Detect which cell encompasses the target text, then output its (X, Y) center coordinate. 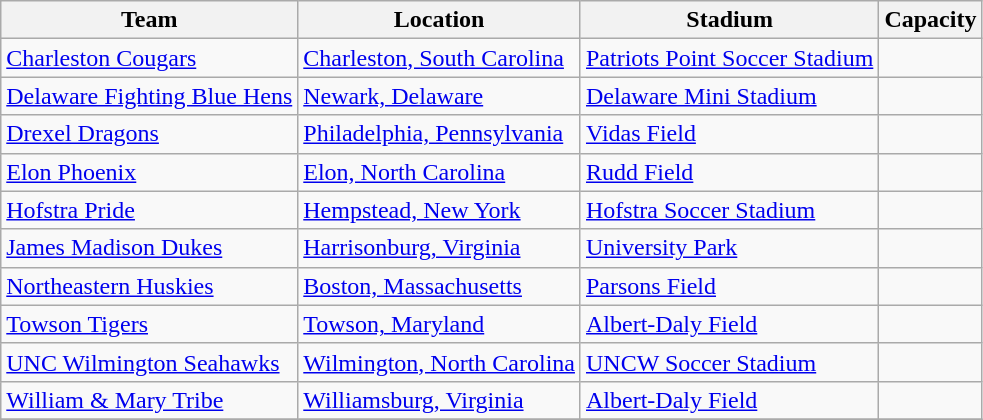
Capacity (930, 20)
Rudd Field (729, 172)
Charleston Cougars (150, 58)
UNCW Soccer Stadium (729, 362)
Vidas Field (729, 134)
Elon Phoenix (150, 172)
Harrisonburg, Virginia (440, 248)
James Madison Dukes (150, 248)
Williamsburg, Virginia (440, 400)
Towson, Maryland (440, 324)
Towson Tigers (150, 324)
Delaware Fighting Blue Hens (150, 96)
Parsons Field (729, 286)
Hofstra Pride (150, 210)
Location (440, 20)
William & Mary Tribe (150, 400)
Newark, Delaware (440, 96)
Stadium (729, 20)
Elon, North Carolina (440, 172)
Wilmington, North Carolina (440, 362)
Hofstra Soccer Stadium (729, 210)
Charleston, South Carolina (440, 58)
Northeastern Huskies (150, 286)
Hempstead, New York (440, 210)
Philadelphia, Pennsylvania (440, 134)
Delaware Mini Stadium (729, 96)
Drexel Dragons (150, 134)
Patriots Point Soccer Stadium (729, 58)
Team (150, 20)
University Park (729, 248)
UNC Wilmington Seahawks (150, 362)
Boston, Massachusetts (440, 286)
